Detect which cell encompasses the target text, then output its [X, Y] center coordinate. 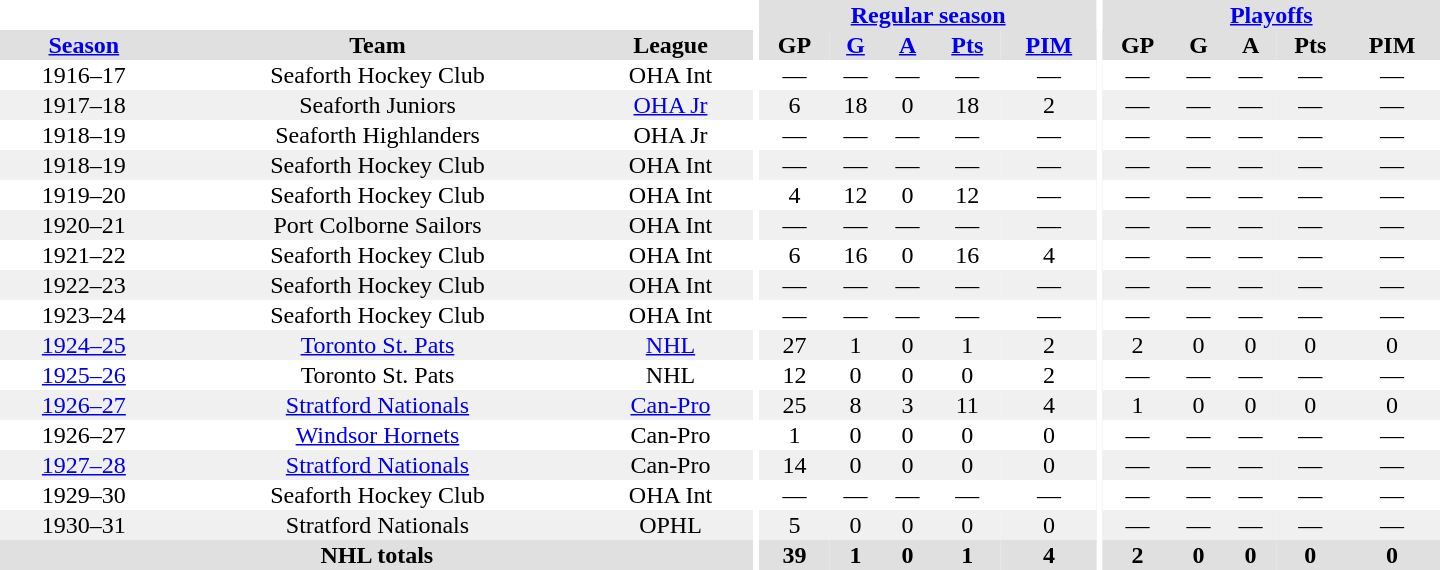
5 [794, 525]
1924–25 [84, 345]
1925–26 [84, 375]
11 [968, 405]
1919–20 [84, 195]
NHL totals [377, 555]
8 [856, 405]
Team [378, 45]
1929–30 [84, 495]
14 [794, 465]
1927–28 [84, 465]
Playoffs [1272, 15]
Regular season [928, 15]
27 [794, 345]
1916–17 [84, 75]
1923–24 [84, 315]
3 [908, 405]
1917–18 [84, 105]
Seaforth Juniors [378, 105]
1920–21 [84, 225]
League [670, 45]
25 [794, 405]
1921–22 [84, 255]
1930–31 [84, 525]
OPHL [670, 525]
39 [794, 555]
1922–23 [84, 285]
Windsor Hornets [378, 435]
Port Colborne Sailors [378, 225]
Seaforth Highlanders [378, 135]
Season [84, 45]
